Capture the cell that displays the provided text and extract its [X, Y] central coordinate. 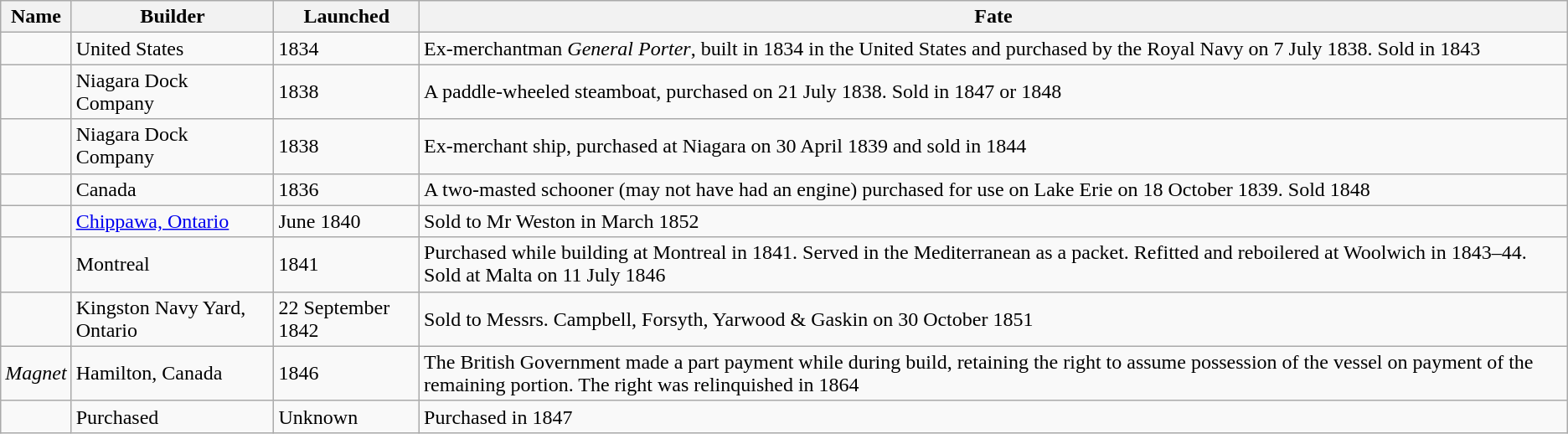
Purchased in 1847 [993, 416]
Canada [173, 189]
Fate [993, 17]
Sold to Messrs. Campbell, Forsyth, Yarwood & Gaskin on 30 October 1851 [993, 318]
Name [36, 17]
United States [173, 49]
A paddle-wheeled steamboat, purchased on 21 July 1838. Sold in 1847 or 1848 [993, 92]
22 September 1842 [347, 318]
Hamilton, Canada [173, 374]
Ex-merchant ship, purchased at Niagara on 30 April 1839 and sold in 1844 [993, 146]
Kingston Navy Yard, Ontario [173, 318]
1846 [347, 374]
Magnet [36, 374]
Montreal [173, 265]
1834 [347, 49]
A two-masted schooner (may not have had an engine) purchased for use on Lake Erie on 18 October 1839. Sold 1848 [993, 189]
Chippawa, Ontario [173, 221]
1841 [347, 265]
Ex-merchantman General Porter, built in 1834 in the United States and purchased by the Royal Navy on 7 July 1838. Sold in 1843 [993, 49]
Unknown [347, 416]
Launched [347, 17]
Builder [173, 17]
1836 [347, 189]
Purchased [173, 416]
Sold to Mr Weston in March 1852 [993, 221]
June 1840 [347, 221]
